Output the [X, Y] coordinate of the center of the cell containing the given text.  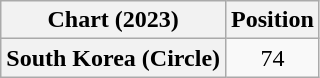
South Korea (Circle) [114, 58]
Position [273, 20]
Chart (2023) [114, 20]
74 [273, 58]
